Return the [x, y] coordinate for the center point of the cell that contains the specified text.  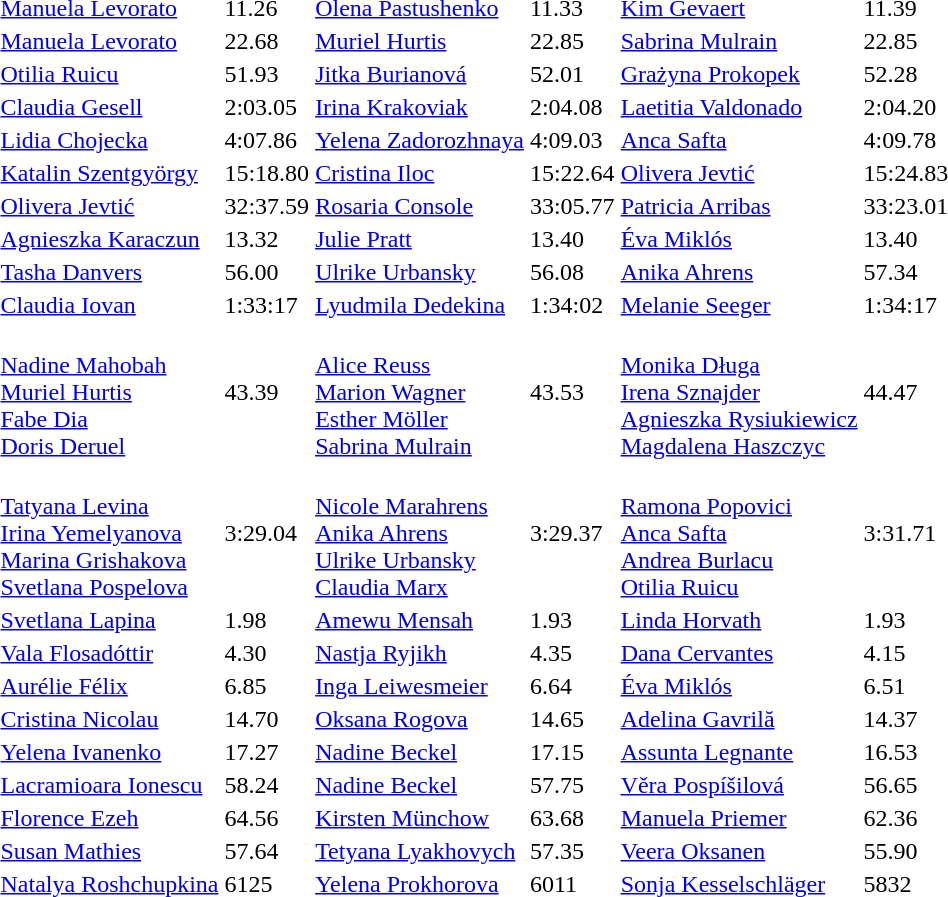
Veera Oksanen [739, 851]
57.64 [267, 851]
Grażyna Prokopek [739, 74]
15:18.80 [267, 173]
64.56 [267, 818]
17.15 [572, 752]
Inga Leiwesmeier [420, 686]
43.53 [572, 392]
13.40 [572, 239]
Ulrike Urbansky [420, 272]
Adelina Gavrilă [739, 719]
Cristina Iloc [420, 173]
Julie Pratt [420, 239]
Anika Ahrens [739, 272]
Nicole MarahrensAnika AhrensUlrike UrbanskyClaudia Marx [420, 533]
58.24 [267, 785]
Oksana Rogova [420, 719]
Jitka Burianová [420, 74]
63.68 [572, 818]
1:33:17 [267, 305]
Monika DługaIrena SznajderAgnieszka RysiukiewiczMagdalena Haszczyc [739, 392]
1:34:02 [572, 305]
3:29.04 [267, 533]
4.35 [572, 653]
4:07.86 [267, 140]
4:09.03 [572, 140]
22.68 [267, 41]
Anca Safta [739, 140]
43.39 [267, 392]
Tetyana Lyakhovych [420, 851]
Amewu Mensah [420, 620]
Patricia Arribas [739, 206]
Alice ReussMarion WagnerEsther MöllerSabrina Mulrain [420, 392]
22.85 [572, 41]
14.65 [572, 719]
Rosaria Console [420, 206]
6.64 [572, 686]
3:29.37 [572, 533]
1.93 [572, 620]
13.32 [267, 239]
Muriel Hurtis [420, 41]
57.75 [572, 785]
17.27 [267, 752]
Olivera Jevtić [739, 173]
Manuela Priemer [739, 818]
6.85 [267, 686]
4.30 [267, 653]
Melanie Seeger [739, 305]
56.08 [572, 272]
52.01 [572, 74]
Linda Horvath [739, 620]
2:04.08 [572, 107]
Lyudmila Dedekina [420, 305]
Kirsten Münchow [420, 818]
Yelena Zadorozhnaya [420, 140]
Assunta Legnante [739, 752]
Sabrina Mulrain [739, 41]
Dana Cervantes [739, 653]
Ramona Popovici Anca SaftaAndrea BurlacuOtilia Ruicu [739, 533]
1.98 [267, 620]
Nastja Ryjikh [420, 653]
15:22.64 [572, 173]
2:03.05 [267, 107]
32:37.59 [267, 206]
51.93 [267, 74]
56.00 [267, 272]
57.35 [572, 851]
Laetitia Valdonado [739, 107]
33:05.77 [572, 206]
Věra Pospíšilová [739, 785]
Irina Krakoviak [420, 107]
14.70 [267, 719]
